Capture the cell that displays the provided text and extract its [x, y] central coordinate. 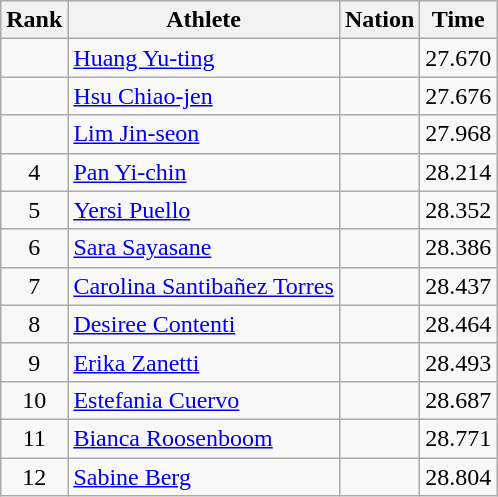
11 [34, 438]
Nation [379, 20]
28.804 [458, 477]
Rank [34, 20]
28.386 [458, 248]
Lim Jin-seon [204, 134]
Carolina Santibañez Torres [204, 286]
28.687 [458, 400]
6 [34, 248]
Huang Yu-ting [204, 58]
27.676 [458, 96]
Sabine Berg [204, 477]
7 [34, 286]
Athlete [204, 20]
28.464 [458, 324]
Time [458, 20]
10 [34, 400]
Hsu Chiao-jen [204, 96]
Desiree Contenti [204, 324]
28.771 [458, 438]
Pan Yi-chin [204, 172]
28.493 [458, 362]
12 [34, 477]
27.968 [458, 134]
5 [34, 210]
28.352 [458, 210]
Yersi Puello [204, 210]
8 [34, 324]
Sara Sayasane [204, 248]
28.214 [458, 172]
Erika Zanetti [204, 362]
9 [34, 362]
28.437 [458, 286]
4 [34, 172]
27.670 [458, 58]
Bianca Roosenboom [204, 438]
Estefania Cuervo [204, 400]
